From the cell containing the given text, extract its center point as [x, y] coordinate. 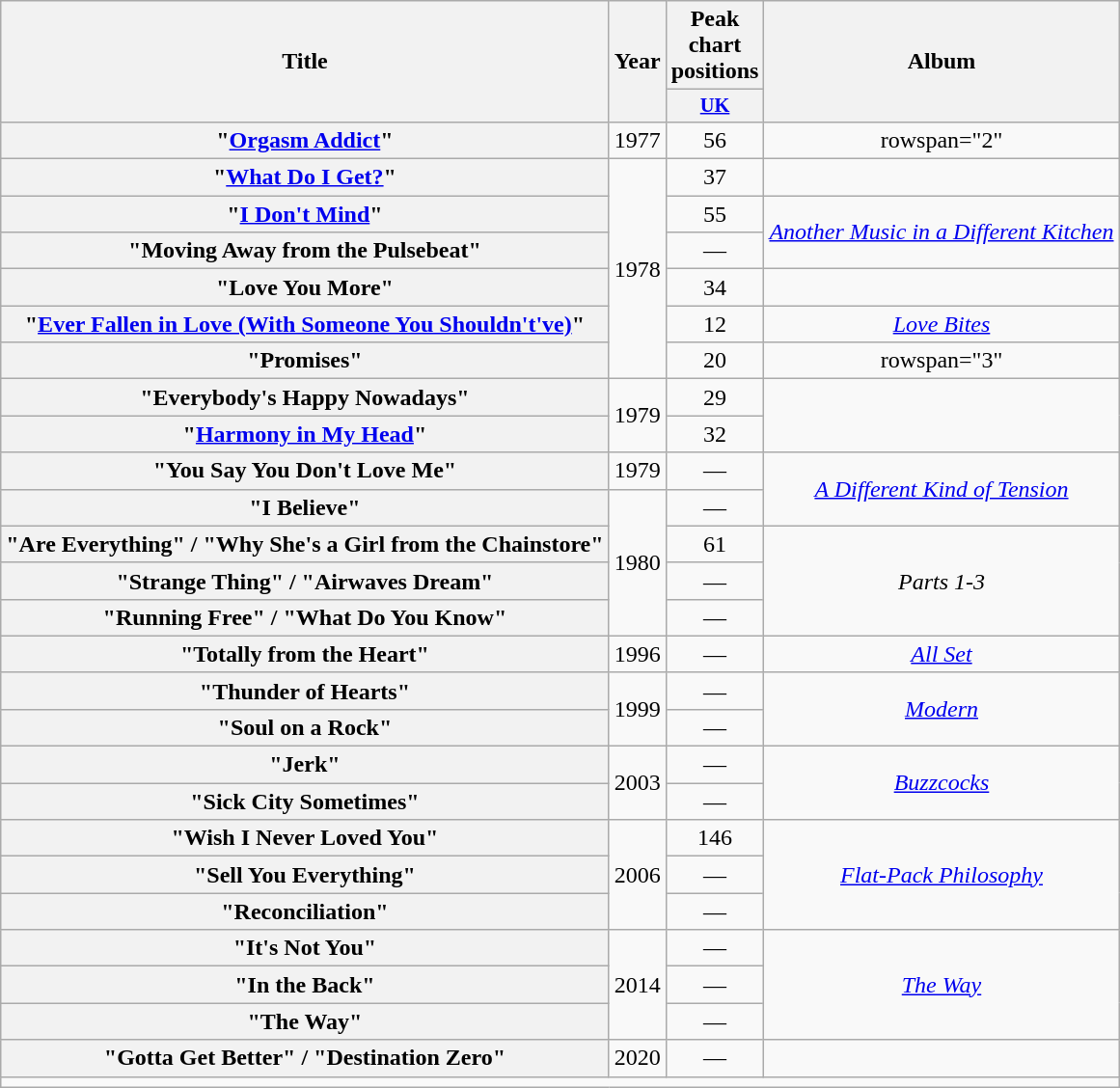
UK [715, 106]
Flat-Pack Philosophy [942, 875]
"Promises" [305, 361]
12 [715, 324]
"Love You More" [305, 287]
"Sick City Sometimes" [305, 802]
2003 [637, 783]
All Set [942, 654]
34 [715, 287]
"Reconciliation" [305, 911]
"Gotta Get Better" / "Destination Zero" [305, 1058]
"It's Not You" [305, 948]
"Are Everything" / "Why She's a Girl from the Chainstore" [305, 544]
55 [715, 214]
1996 [637, 654]
The Way [942, 985]
20 [715, 361]
1978 [637, 269]
"In the Back" [305, 985]
Title [305, 62]
rowspan="3" [942, 361]
rowspan="2" [942, 140]
2006 [637, 875]
Another Music in a Different Kitchen [942, 232]
Album [942, 62]
"Totally from the Heart" [305, 654]
Peak chart positions [715, 45]
56 [715, 140]
"Ever Fallen in Love (With Someone You Shouldn't've)" [305, 324]
"Orgasm Addict" [305, 140]
"The Way" [305, 1021]
61 [715, 544]
"I Don't Mind" [305, 214]
"Moving Away from the Pulsebeat" [305, 251]
"Everybody's Happy Nowadays" [305, 397]
146 [715, 838]
"Jerk" [305, 765]
1980 [637, 562]
"What Do I Get?" [305, 177]
Year [637, 62]
Love Bites [942, 324]
"You Say You Don't Love Me" [305, 471]
"Harmony in My Head" [305, 434]
"Thunder of Hearts" [305, 691]
"Sell You Everything" [305, 875]
A Different Kind of Tension [942, 489]
1999 [637, 709]
"Strange Thing" / "Airwaves Dream" [305, 581]
2014 [637, 985]
Parts 1-3 [942, 581]
37 [715, 177]
32 [715, 434]
Modern [942, 709]
1977 [637, 140]
"Running Free" / "What Do You Know" [305, 617]
"Wish I Never Loved You" [305, 838]
"Soul on a Rock" [305, 727]
"I Believe" [305, 507]
2020 [637, 1058]
Buzzcocks [942, 783]
29 [715, 397]
